For the text-containing cell, return its midpoint in [x, y] coordinate format. 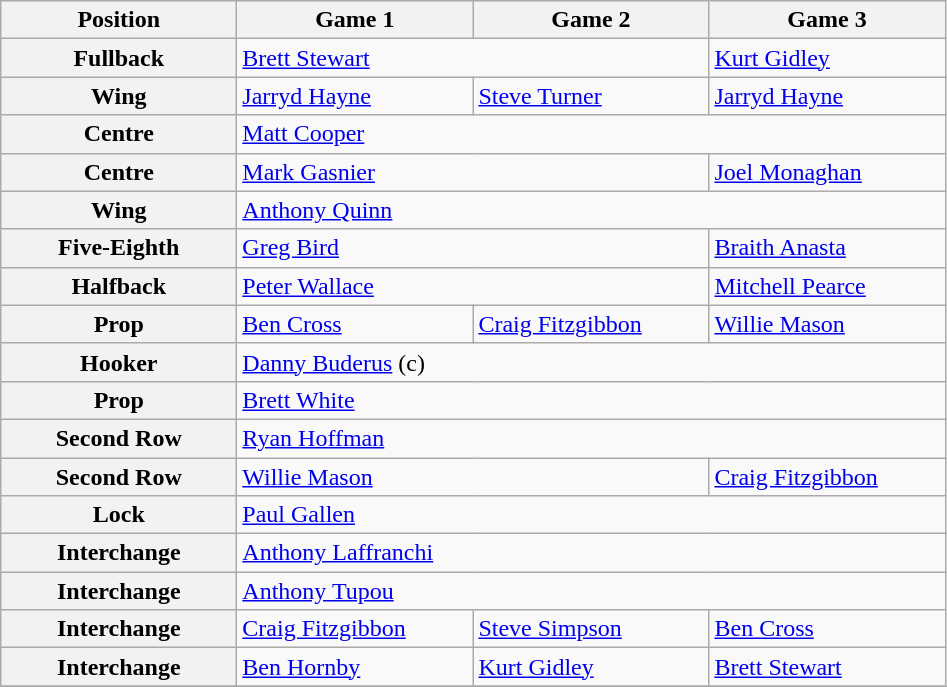
Halfback [119, 286]
Danny Buderus (c) [591, 362]
Lock [119, 515]
Mitchell Pearce [827, 286]
Anthony Tupou [591, 591]
Peter Wallace [473, 286]
Anthony Laffranchi [591, 553]
Anthony Quinn [591, 210]
Mark Gasnier [473, 172]
Steve Simpson [591, 629]
Paul Gallen [591, 515]
Game 2 [591, 20]
Steve Turner [591, 96]
Five-Eighth [119, 248]
Fullback [119, 58]
Game 1 [355, 20]
Joel Monaghan [827, 172]
Game 3 [827, 20]
Ben Hornby [355, 667]
Greg Bird [473, 248]
Brett White [591, 400]
Braith Anasta [827, 248]
Matt Cooper [591, 134]
Position [119, 20]
Ryan Hoffman [591, 438]
Hooker [119, 362]
